Determine the [x, y] coordinate at the center of the cell enclosing the given text.  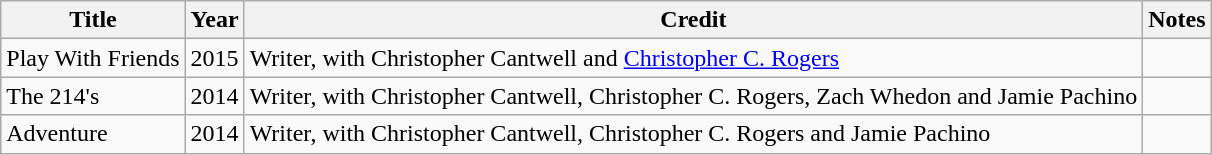
2015 [214, 58]
Writer, with Christopher Cantwell, Christopher C. Rogers and Jamie Pachino [694, 134]
Writer, with Christopher Cantwell and Christopher C. Rogers [694, 58]
Adventure [93, 134]
Year [214, 20]
Notes [1177, 20]
Writer, with Christopher Cantwell, Christopher C. Rogers, Zach Whedon and Jamie Pachino [694, 96]
Credit [694, 20]
Title [93, 20]
The 214's [93, 96]
Play With Friends [93, 58]
